Find where the given text appears and provide that cell's center as [X, Y] coordinate. 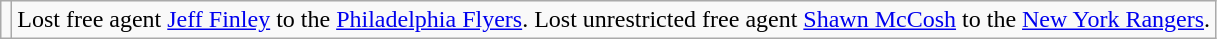
Lost free agent Jeff Finley to the Philadelphia Flyers. Lost unrestricted free agent Shawn McCosh to the New York Rangers. [614, 20]
